Return [x, y] of the center of cell containing provided text 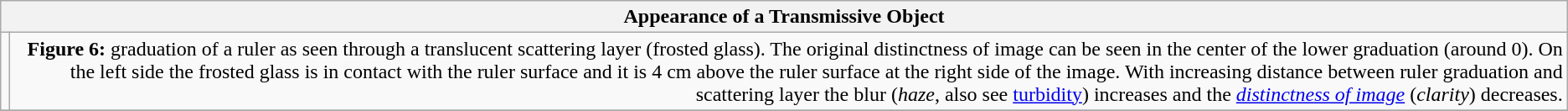
Appearance of a Transmissive Object [784, 17]
